Pinpoint the cell where the given text exists, returning its (x, y) midpoint coordinate. 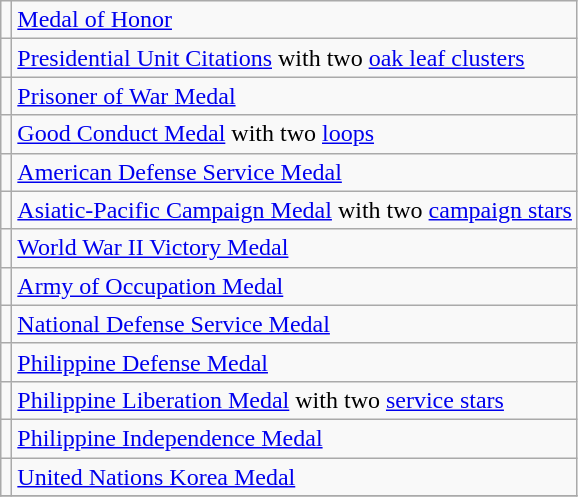
Philippine Independence Medal (295, 438)
National Defense Service Medal (295, 324)
Army of Occupation Medal (295, 286)
Prisoner of War Medal (295, 96)
Asiatic-Pacific Campaign Medal with two campaign stars (295, 210)
Good Conduct Medal with two loops (295, 134)
World War II Victory Medal (295, 248)
Medal of Honor (295, 20)
American Defense Service Medal (295, 172)
Philippine Defense Medal (295, 362)
Presidential Unit Citations with two oak leaf clusters (295, 58)
United Nations Korea Medal (295, 477)
Philippine Liberation Medal with two service stars (295, 400)
